Return the [x, y] coordinate for the center point of the cell that contains the specified text.  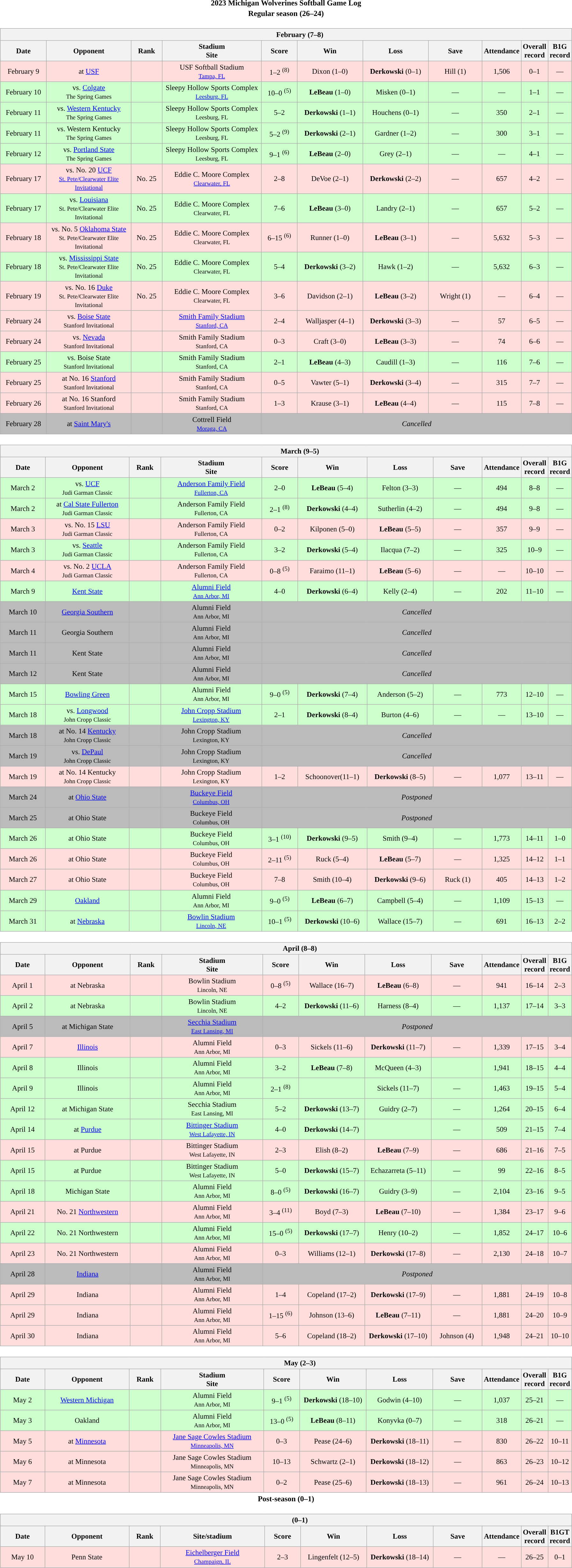
April 21 [22, 1212]
Penn State [87, 1557]
4–4 [560, 1068]
LeBeau (6–8) [398, 985]
19–15 [535, 1088]
1–3 [279, 403]
Burton (4–6) [400, 715]
Sickels (11–6) [332, 1047]
Michigan State [87, 1191]
Felton (3–3) [400, 488]
16–13 [535, 921]
vs. SeattleJudi Garman Classic [87, 550]
10–1 (5) [280, 921]
23–16 [535, 1191]
Lingenfelt (12–5) [333, 1557]
1,463 [502, 1088]
Dixon (1–0) [330, 71]
Wallace (16–7) [332, 985]
Sickels (11–7) [398, 1088]
Smith (9–4) [400, 839]
7–7 [535, 382]
Derkowski (7–4) [332, 694]
Derkowski (18–13) [400, 1482]
4–1 [535, 154]
14–13 [535, 880]
Derkowski (17–8) [398, 1253]
57 [502, 320]
6–6 [535, 341]
Ruck (5–4) [332, 859]
LeBeau (7–8) [332, 1068]
Walljasper (4–1) [330, 320]
Runner (1–0) [330, 237]
9–5 [560, 1191]
April 1 [22, 985]
Boyd (7–3) [332, 1212]
Derkowski (8–4) [332, 715]
Cottrell FieldMoraga, CA [212, 424]
Site/stadium [213, 1536]
Johnson (13–6) [332, 1315]
April 5 [22, 1026]
April 14 [22, 1130]
116 [502, 362]
1,037 [502, 1400]
24–20 [535, 1315]
13–10 [535, 715]
vs. NevadaStanford Invitational [89, 341]
22–16 [535, 1171]
863 [502, 1462]
Grey (2–1) [395, 154]
10–12 [560, 1462]
May 10 [23, 1557]
1,941 [502, 1068]
LeBeau (5–7) [400, 859]
May (2–3) [286, 1363]
April 30 [22, 1335]
DeVoe (2–1) [330, 179]
Derkowski (17–10) [398, 1335]
Ilacqua (7–2) [400, 550]
509 [502, 1130]
8–8 [535, 488]
February 26 [24, 403]
Houchens (0–1) [395, 113]
Derkowski (9–5) [332, 839]
2–4 [279, 320]
B1GT record [560, 1536]
Derkowski (2–2) [395, 179]
18–15 [535, 1068]
March (9–5) [286, 451]
Caudill (1–3) [395, 362]
11–10 [535, 591]
LeBeau (7–9) [398, 1150]
Vawter (5–1) [330, 382]
Derkowski (18–12) [400, 1462]
Gardner (1–2) [395, 133]
202 [502, 591]
1–4 [281, 1294]
Derkowski (3–2) [330, 266]
Landry (2–1) [395, 208]
Derkowski (14–7) [332, 1130]
961 [502, 1482]
April 22 [22, 1233]
McQueen (4–3) [398, 1068]
LeBeau (1–0) [330, 92]
April 23 [22, 1253]
April 18 [22, 1191]
74 [502, 341]
24–21 [535, 1335]
Campbell (5–4) [400, 900]
February 10 [24, 92]
March 4 [23, 571]
March 29 [23, 900]
vs. UCFJudi Garman Classic [87, 488]
9–9 [535, 529]
April 7 [22, 1047]
Derkowski (2–1) [330, 133]
Godwin (4–10) [400, 1400]
LeBeau (3–0) [330, 208]
Hawk (1–2) [395, 266]
vs. DePaulJohn Cropp Classic [87, 756]
Bowling Green [87, 694]
Derkowski (18–11) [400, 1441]
Krause (3–1) [330, 403]
3–1 [535, 133]
Henry (10–2) [398, 1233]
24–17 [535, 1233]
May 6 [23, 1462]
1,109 [502, 900]
21–16 [535, 1150]
February (7–8) [286, 34]
February 19 [24, 296]
3–3 [560, 1006]
Craft (3–0) [330, 341]
at USF [89, 71]
April 8 [22, 1068]
24–19 [535, 1294]
1,384 [502, 1212]
Eichelberger FieldChampaign, IL [213, 1557]
2–8 [279, 179]
Derkowski (16–7) [332, 1191]
Derkowski (5–4) [332, 550]
April 28 [22, 1274]
vs. No. 16 DukeSt. Pete/Clearwater Elite Invitational [89, 296]
Pease (25–6) [333, 1482]
Western Michigan [87, 1400]
LeBeau (4–4) [395, 403]
21–15 [535, 1130]
3–6 [279, 296]
LeBeau (3–2) [395, 296]
8–0 (5) [281, 1191]
May 3 [23, 1420]
February 28 [24, 424]
Faraimo (11–1) [332, 571]
7–5 [560, 1150]
Derkowski (6–4) [332, 591]
2–11 (5) [280, 859]
1,077 [502, 777]
1,339 [502, 1047]
Derkowski (8–5) [400, 777]
691 [502, 921]
686 [502, 1150]
Wallace (15–7) [400, 921]
Ruck (1) [458, 880]
0–5 [279, 382]
830 [502, 1441]
23–17 [535, 1212]
15–13 [535, 900]
350 [502, 113]
1,773 [502, 839]
325 [502, 550]
26–22 [535, 1441]
Kilponen (5–0) [332, 529]
17–15 [535, 1047]
vs. No. 2 UCLAJudi Garman Classic [87, 571]
Derkowski (11–6) [332, 1006]
April 2 [22, 1006]
May 5 [23, 1441]
10–11 [560, 1441]
99 [502, 1171]
17–14 [535, 1006]
10–6 [560, 1233]
6–3 [535, 266]
Schoonover(11–1) [332, 777]
941 [502, 985]
5–3 [535, 237]
300 [502, 133]
March 15 [23, 694]
Derkowski (18–14) [400, 1557]
8–5 [560, 1171]
10–8 [560, 1294]
LeBeau (5–6) [400, 571]
26–24 [535, 1482]
26–21 [535, 1420]
LeBeau (5–4) [332, 488]
Elish (8–2) [332, 1150]
357 [502, 529]
March 9 [23, 591]
Derkowski (15–7) [332, 1171]
Eddie C. Moore ComplexClearwater, FL [212, 179]
24–18 [535, 1253]
LeBeau (3–1) [395, 237]
2,130 [502, 1253]
3–1 (10) [280, 839]
1,264 [502, 1109]
16–14 [535, 985]
LeBeau (2–0) [330, 154]
LeBeau (3–3) [395, 341]
Smith (10–4) [332, 880]
Guidry (2–7) [398, 1109]
vs. No. 20 UCFSt. Pete/Clearwater Elite Invitational [89, 179]
USF Softball StadiumTampa, FL [212, 71]
March 31 [23, 921]
Derkowski (17–9) [398, 1294]
14–11 [535, 839]
vs. LongwoodJohn Cropp Classic [87, 715]
Schwartz (2–1) [333, 1462]
13–11 [535, 777]
Hill (1) [455, 71]
315 [502, 382]
20–15 [535, 1109]
3–4 [560, 1047]
LeBeau (8–11) [333, 1420]
1–15 (6) [281, 1315]
13–0 (5) [282, 1420]
2–0 [280, 488]
Williams (12–1) [332, 1253]
Konyvka (0–7) [400, 1420]
1,325 [502, 859]
318 [502, 1420]
9–1 (6) [279, 154]
Johnson (4) [456, 1335]
773 [502, 694]
February 12 [24, 154]
at Saint Mary's [89, 424]
Kelly (2–4) [400, 591]
Copeland (18–2) [332, 1335]
9–1 (5) [282, 1400]
vs. No. 5 Oklahoma StateSt. Pete/Clearwater Elite Invitational [89, 237]
9–6 [560, 1212]
405 [502, 880]
May 7 [23, 1482]
Derkowski (13–7) [332, 1109]
LeBeau (7–11) [398, 1315]
1,506 [502, 71]
Copeland (17–2) [332, 1294]
Derkowski (18–10) [333, 1400]
26–25 [535, 1557]
2,104 [502, 1191]
9–8 [535, 509]
3–4 (11) [281, 1212]
6–5 [535, 320]
April 9 [22, 1088]
Derkowski (4–4) [332, 509]
Echazarreta (5–11) [398, 1171]
115 [502, 403]
1–2 (8) [279, 71]
Derkowski (3–4) [395, 382]
1,948 [502, 1335]
26–23 [535, 1462]
LeBeau (5–5) [400, 529]
Wright (1) [455, 296]
at Cal State FullertonJudi Garman Classic [87, 509]
March 27 [23, 880]
Derkowski (9–6) [400, 880]
5–0 [281, 1171]
15–0 (5) [281, 1233]
Davidson (2–1) [330, 296]
Harness (8–4) [398, 1006]
Derkowski (1–1) [330, 113]
LeBeau (7–10) [398, 1212]
Guidry (3–9) [398, 1191]
6–15 (6) [279, 237]
Derkowski (3–3) [395, 320]
25–21 [535, 1400]
LeBeau (4–3) [330, 362]
12–10 [535, 694]
14–12 [535, 859]
March 24 [23, 797]
1,852 [502, 1233]
Pease (24–6) [333, 1441]
vs. LouisianaSt. Pete/Clearwater Elite Invitational [89, 208]
Derkowski (17–7) [332, 1233]
April 12 [22, 1109]
Derkowski (0–1) [395, 71]
May 2 [23, 1400]
April (8–8) [286, 948]
Sutherlin (4–2) [400, 509]
Derkowski (11–7) [398, 1047]
vs. ColgateThe Spring Games [89, 92]
10–7 [560, 1253]
7–4 [560, 1130]
5–6 [281, 1335]
Misken (0–1) [395, 92]
February 9 [24, 71]
vs. Portland StateThe Spring Games [89, 154]
1–0 [560, 839]
March 10 [23, 611]
10–0 (5) [279, 92]
Derkowski (10–6) [332, 921]
Anderson (5–2) [400, 694]
March 25 [23, 818]
5–2 (9) [279, 133]
March 12 [23, 673]
2–2 [560, 921]
1,137 [502, 1006]
(0–1) [286, 1520]
vs. Mississippi StateSt. Pete/Clearwater Elite Invitational [89, 266]
vs. No. 15 LSUJudi Garman Classic [87, 529]
LeBeau (6–7) [332, 900]
